Detect which cell encompasses the target text, then output its (X, Y) center coordinate. 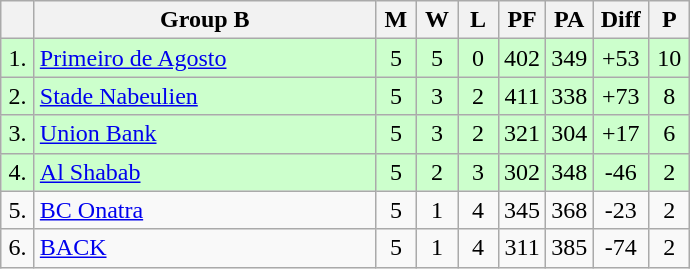
Group B (204, 20)
Union Bank (204, 134)
-74 (621, 248)
2. (18, 96)
5. (18, 210)
P (670, 20)
1. (18, 58)
4. (18, 172)
Primeiro de Agosto (204, 58)
BACK (204, 248)
Al Shabab (204, 172)
W (436, 20)
PF (522, 20)
348 (570, 172)
-46 (621, 172)
6. (18, 248)
-23 (621, 210)
385 (570, 248)
M (396, 20)
311 (522, 248)
+73 (621, 96)
L (478, 20)
304 (570, 134)
Stade Nabeulien (204, 96)
302 (522, 172)
8 (670, 96)
411 (522, 96)
3. (18, 134)
349 (570, 58)
BC Onatra (204, 210)
PA (570, 20)
6 (670, 134)
368 (570, 210)
Diff (621, 20)
345 (522, 210)
321 (522, 134)
402 (522, 58)
10 (670, 58)
0 (478, 58)
+17 (621, 134)
338 (570, 96)
+53 (621, 58)
